Identify which cell holds the provided text, then report its (X, Y) central coordinate. 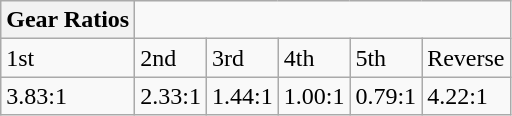
2.33:1 (171, 96)
1st (68, 58)
3.83:1 (68, 96)
4.22:1 (466, 96)
Gear Ratios (68, 20)
5th (386, 58)
2nd (171, 58)
1.00:1 (314, 96)
4th (314, 58)
3rd (242, 58)
0.79:1 (386, 96)
1.44:1 (242, 96)
Reverse (466, 58)
